Extract the (X, Y) coordinate from the center of the cell holding the provided text.  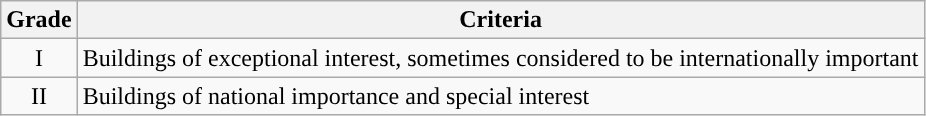
I (39, 58)
Buildings of national importance and special interest (500, 96)
II (39, 96)
Buildings of exceptional interest, sometimes considered to be internationally important (500, 58)
Criteria (500, 20)
Grade (39, 20)
